Scan for the cell matching the given text and deliver its (x, y) coordinate at center. 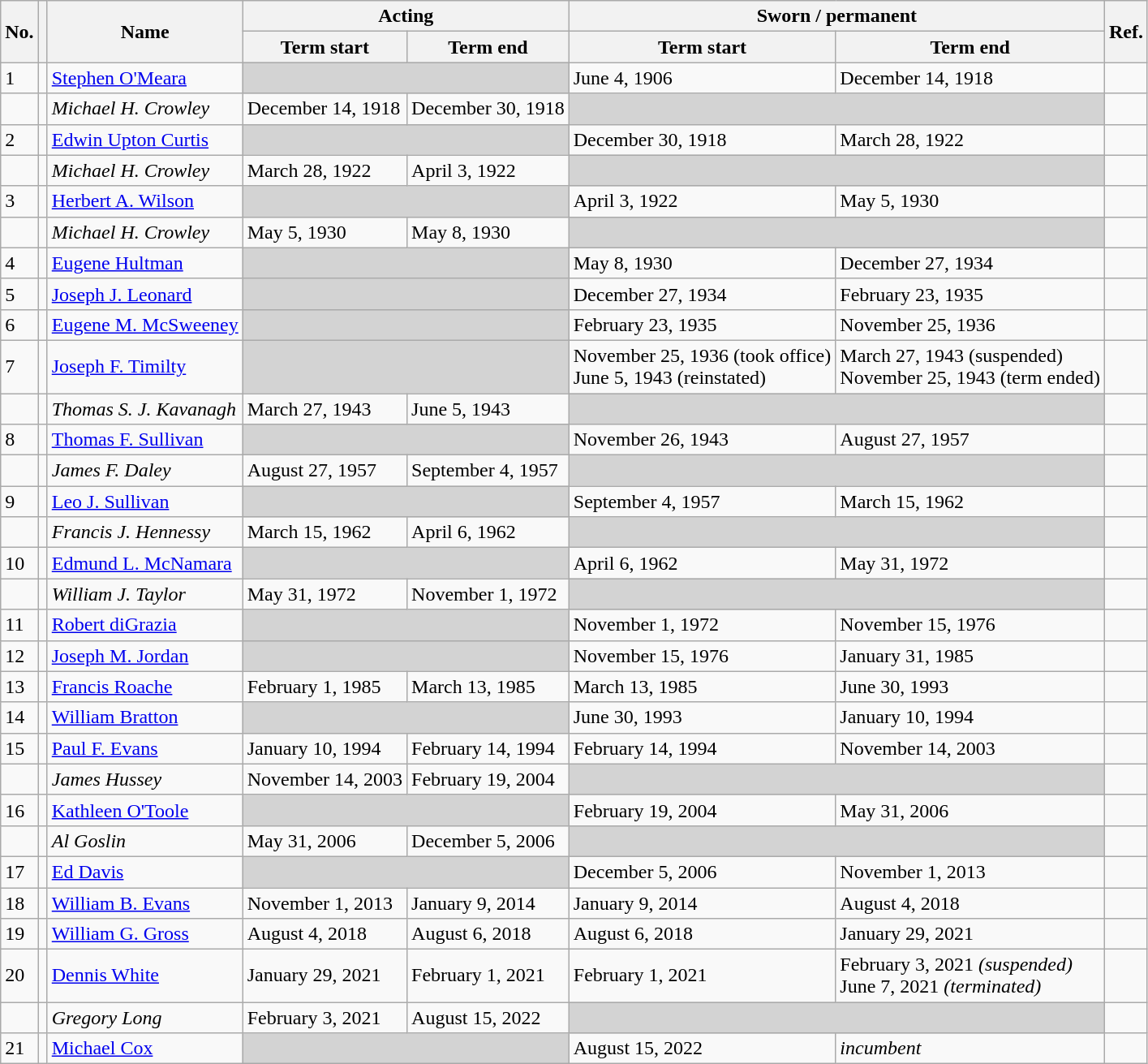
November 26, 1943 (703, 440)
5 (19, 294)
Dennis White (144, 976)
17 (19, 872)
Kathleen O'Toole (144, 810)
13 (19, 687)
James Hussey (144, 779)
March 27, 1943 (suspended)November 25, 1943 (term ended) (970, 367)
Eugene Hultman (144, 263)
February 1, 1985 (325, 687)
12 (19, 656)
William B. Evans (144, 903)
Name (144, 32)
James F. Daley (144, 471)
February 3, 2021 (325, 1018)
18 (19, 903)
8 (19, 440)
June 5, 1943 (488, 408)
Thomas F. Sullivan (144, 440)
10 (19, 563)
incumbent (970, 1049)
January 31, 1985 (970, 656)
Paul F. Evans (144, 748)
Al Goslin (144, 841)
Joseph J. Leonard (144, 294)
Thomas S. J. Kavanagh (144, 408)
Herbert A. Wilson (144, 201)
15 (19, 748)
Robert diGrazia (144, 625)
Joseph F. Timilty (144, 367)
9 (19, 502)
Ref. (1126, 32)
Edwin Upton Curtis (144, 140)
19 (19, 934)
7 (19, 367)
14 (19, 717)
11 (19, 625)
Francis J. Hennessy (144, 532)
William G. Gross (144, 934)
21 (19, 1049)
1 (19, 78)
June 4, 1906 (703, 78)
4 (19, 263)
Michael Cox (144, 1049)
2 (19, 140)
No. (19, 32)
3 (19, 201)
20 (19, 976)
Ed Davis (144, 872)
Joseph M. Jordan (144, 656)
Acting (406, 16)
16 (19, 810)
Eugene M. McSweeney (144, 325)
Edmund L. McNamara (144, 563)
November 25, 1936 (970, 325)
William Bratton (144, 717)
Francis Roache (144, 687)
Leo J. Sullivan (144, 502)
Stephen O'Meara (144, 78)
November 25, 1936 (took office)June 5, 1943 (reinstated) (703, 367)
March 27, 1943 (325, 408)
Gregory Long (144, 1018)
William J. Taylor (144, 594)
6 (19, 325)
Sworn / permanent (836, 16)
February 3, 2021 (suspended)June 7, 2021 (terminated) (970, 976)
